Pinpoint the cell where the given text exists, returning its (X, Y) midpoint coordinate. 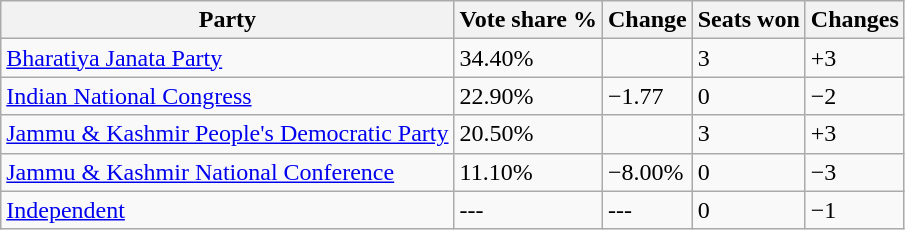
11.10% (528, 172)
−3 (854, 172)
−2 (854, 96)
Seats won (748, 20)
Party (228, 20)
−1 (854, 210)
−8.00% (647, 172)
Jammu & Kashmir National Conference (228, 172)
Bharatiya Janata Party (228, 58)
Change (647, 20)
22.90% (528, 96)
34.40% (528, 58)
Changes (854, 20)
−1.77 (647, 96)
Vote share % (528, 20)
Indian National Congress (228, 96)
Independent (228, 210)
Jammu & Kashmir People's Democratic Party (228, 134)
20.50% (528, 134)
